Provide the (X, Y) coordinate of the cell's center where the given text is located.  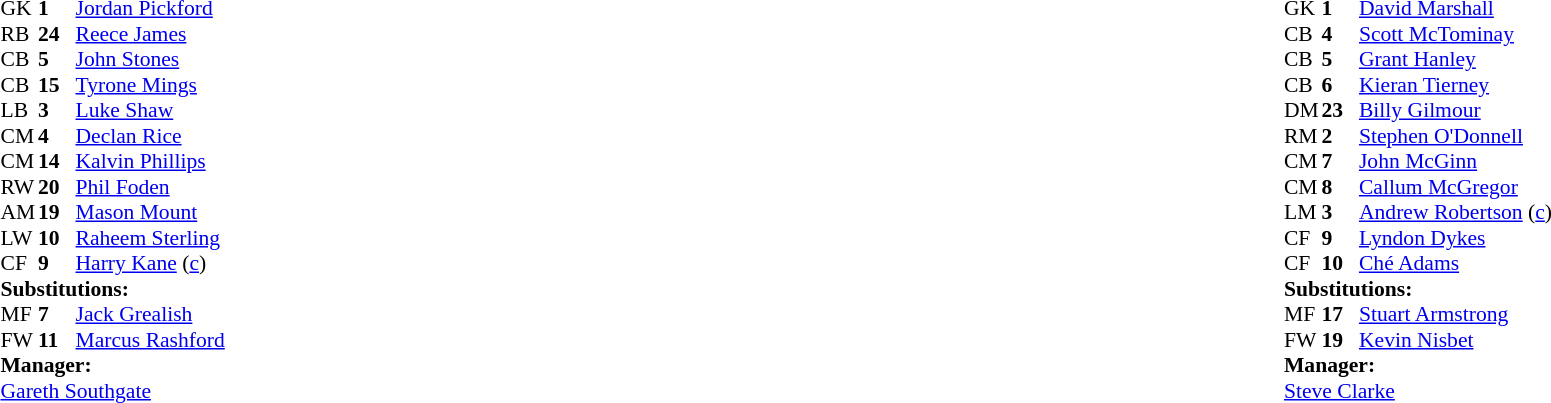
LM (1303, 213)
AM (19, 213)
2 (1340, 136)
DM (1303, 111)
RW (19, 187)
24 (57, 34)
LB (19, 111)
14 (57, 161)
Luke Shaw (150, 111)
20 (57, 187)
LW (19, 238)
Declan Rice (150, 136)
RB (19, 34)
Substitutions: (112, 289)
23 (1340, 111)
Kalvin Phillips (150, 161)
8 (1340, 187)
Phil Foden (150, 187)
Tyrone Mings (150, 85)
Marcus Rashford (150, 340)
Reece James (150, 34)
John Stones (150, 59)
RM (1303, 136)
11 (57, 340)
17 (1340, 315)
Manager: (112, 365)
15 (57, 85)
Harry Kane (c) (150, 263)
Raheem Sterling (150, 238)
Jack Grealish (150, 315)
6 (1340, 85)
Mason Mount (150, 213)
